From the cell containing the given text, extract its center point as (x, y) coordinate. 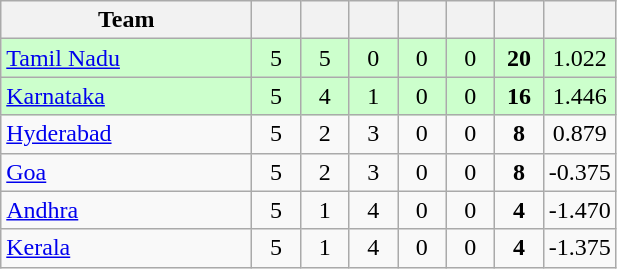
Tamil Nadu (126, 58)
20 (520, 58)
Team (126, 20)
1.022 (580, 58)
-1.375 (580, 248)
-1.470 (580, 210)
Andhra (126, 210)
16 (520, 96)
Kerala (126, 248)
Hyderabad (126, 134)
Goa (126, 172)
0.879 (580, 134)
-0.375 (580, 172)
Karnataka (126, 96)
1.446 (580, 96)
